From the cell containing the given text, extract its center point as (X, Y) coordinate. 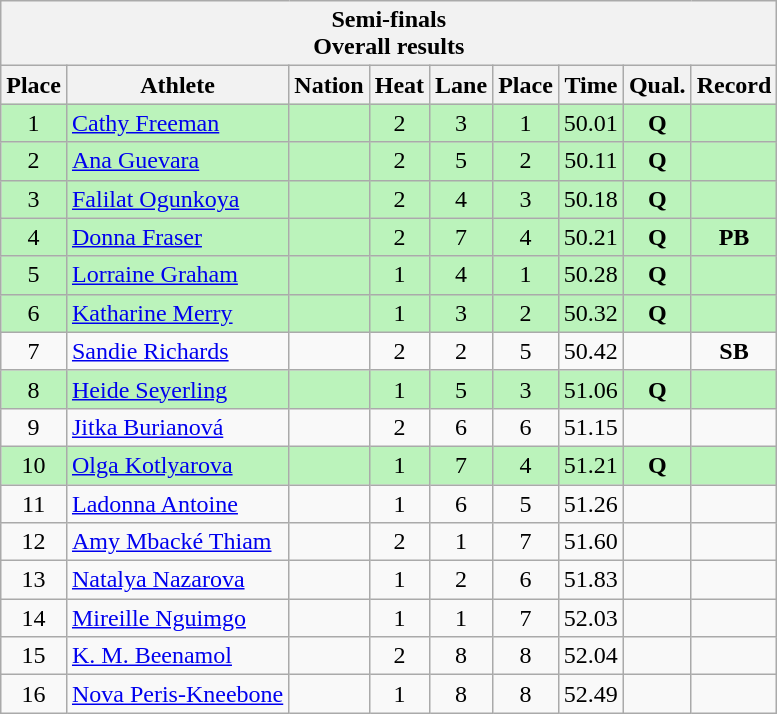
Sandie Richards (177, 351)
Lane (462, 85)
15 (34, 656)
SB (734, 351)
14 (34, 618)
9 (34, 427)
52.04 (590, 656)
Donna Fraser (177, 237)
50.01 (590, 123)
Cathy Freeman (177, 123)
50.11 (590, 161)
PB (734, 237)
51.15 (590, 427)
Katharine Merry (177, 313)
Ana Guevara (177, 161)
Jitka Burianová (177, 427)
Athlete (177, 85)
Mireille Nguimgo (177, 618)
11 (34, 503)
16 (34, 694)
Record (734, 85)
Nova Peris-Kneebone (177, 694)
Falilat Ogunkoya (177, 199)
52.03 (590, 618)
Lorraine Graham (177, 275)
Time (590, 85)
50.21 (590, 237)
50.32 (590, 313)
51.26 (590, 503)
51.06 (590, 389)
13 (34, 580)
Amy Mbacké Thiam (177, 542)
51.21 (590, 465)
50.28 (590, 275)
50.42 (590, 351)
51.60 (590, 542)
Ladonna Antoine (177, 503)
Nation (329, 85)
Natalya Nazarova (177, 580)
50.18 (590, 199)
Heat (399, 85)
Semi-finals Overall results (389, 34)
12 (34, 542)
52.49 (590, 694)
Heide Seyerling (177, 389)
Olga Kotlyarova (177, 465)
51.83 (590, 580)
K. M. Beenamol (177, 656)
Qual. (657, 85)
10 (34, 465)
